Capture the cell that displays the provided text and extract its (X, Y) central coordinate. 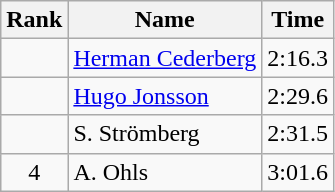
2:16.3 (298, 58)
3:01.6 (298, 172)
4 (34, 172)
Rank (34, 20)
Time (298, 20)
Herman Cederberg (165, 58)
S. Strömberg (165, 134)
2:29.6 (298, 96)
2:31.5 (298, 134)
A. Ohls (165, 172)
Hugo Jonsson (165, 96)
Name (165, 20)
